Locate the cell with the specified text and output its (x, y) center coordinate. 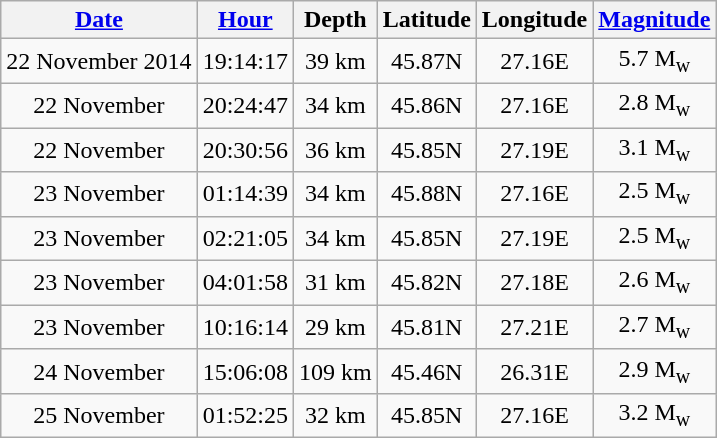
45.81N (426, 327)
15:06:08 (245, 371)
01:52:25 (245, 416)
45.82N (426, 283)
Longitude (534, 20)
3.2 Mw (654, 416)
29 km (336, 327)
3.1 Mw (654, 150)
20:24:47 (245, 105)
20:30:56 (245, 150)
24 November (99, 371)
36 km (336, 150)
22 November 2014 (99, 61)
45.88N (426, 194)
109 km (336, 371)
32 km (336, 416)
45.46N (426, 371)
Latitude (426, 20)
10:16:14 (245, 327)
2.6 Mw (654, 283)
31 km (336, 283)
04:01:58 (245, 283)
Depth (336, 20)
2.9 Mw (654, 371)
19:14:17 (245, 61)
45.86N (426, 105)
02:21:05 (245, 238)
27.21E (534, 327)
5.7 Mw (654, 61)
26.31E (534, 371)
01:14:39 (245, 194)
27.18E (534, 283)
Magnitude (654, 20)
39 km (336, 61)
2.7 Mw (654, 327)
45.87N (426, 61)
2.8 Mw (654, 105)
Hour (245, 20)
Date (99, 20)
25 November (99, 416)
